Pinpoint the cell where the given text exists, returning its (X, Y) midpoint coordinate. 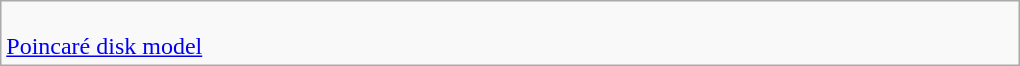
Poincaré disk model (510, 34)
